For the text-containing cell, return its midpoint in (x, y) coordinate format. 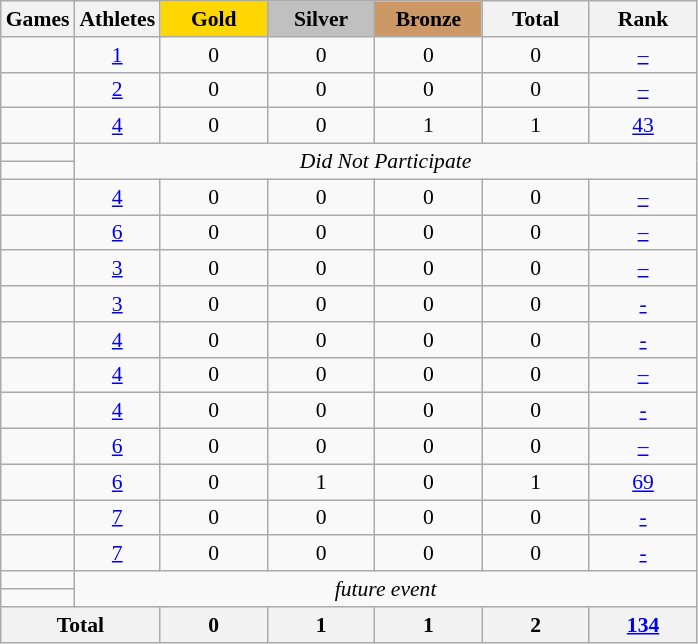
future event (385, 589)
134 (642, 625)
Rank (642, 19)
Athletes (117, 19)
69 (642, 482)
Bronze (428, 19)
Games (38, 19)
Gold (214, 19)
43 (642, 126)
Did Not Participate (385, 162)
Silver (320, 19)
